Capture the cell that displays the provided text and extract its [x, y] central coordinate. 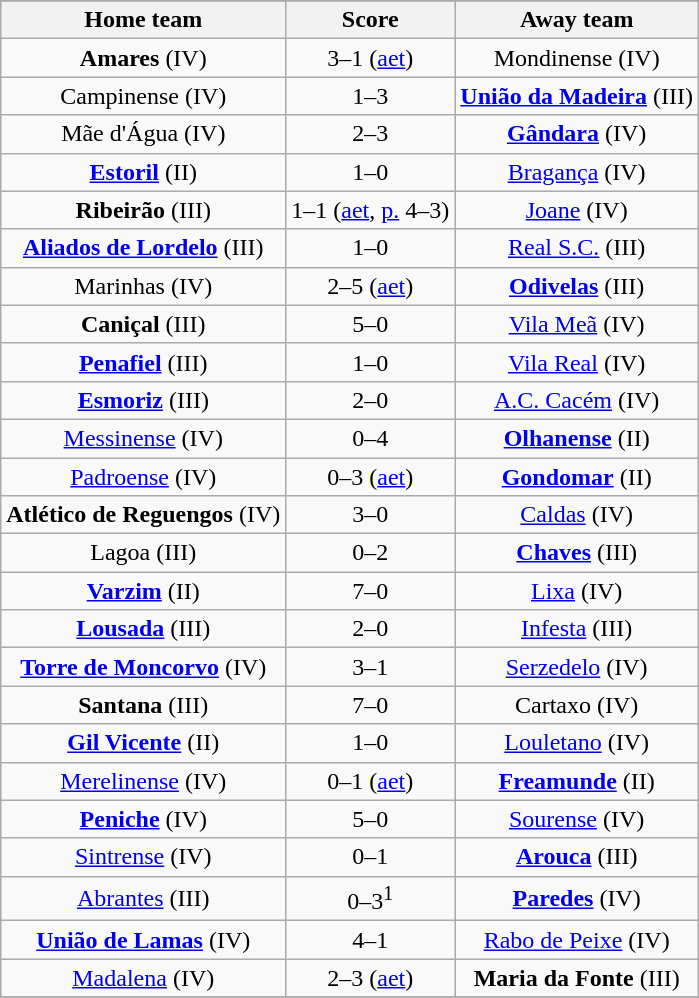
Serzedelo (IV) [577, 667]
Lagoa (III) [144, 553]
Bragança (IV) [577, 172]
Away team [577, 20]
Caldas (IV) [577, 515]
4–1 [370, 940]
Ribeirão (III) [144, 210]
0–3 (aet) [370, 477]
0–1 (aet) [370, 781]
2–3 [370, 134]
0–1 [370, 857]
Sintrense (IV) [144, 857]
Joane (IV) [577, 210]
Madalena (IV) [144, 978]
Vila Meã (IV) [577, 324]
Peniche (IV) [144, 819]
Abrantes (III) [144, 898]
Mãe d'Água (IV) [144, 134]
1–1 (aet, p. 4–3) [370, 210]
Olhanense (II) [577, 438]
Estoril (II) [144, 172]
1–3 [370, 96]
Merelinense (IV) [144, 781]
Paredes (IV) [577, 898]
Lixa (IV) [577, 591]
Freamunde (II) [577, 781]
Varzim (II) [144, 591]
Atlético de Reguengos (IV) [144, 515]
Maria da Fonte (III) [577, 978]
Score [370, 20]
Santana (III) [144, 705]
Chaves (III) [577, 553]
A.C. Cacém (IV) [577, 400]
Padroense (IV) [144, 477]
Sourense (IV) [577, 819]
Marinhas (IV) [144, 286]
Home team [144, 20]
Arouca (III) [577, 857]
Penafiel (III) [144, 362]
Aliados de Lordelo (III) [144, 248]
2–3 (aet) [370, 978]
União de Lamas (IV) [144, 940]
3–1 (aet) [370, 58]
Mondinense (IV) [577, 58]
3–0 [370, 515]
Gondomar (II) [577, 477]
Gândara (IV) [577, 134]
Caniçal (III) [144, 324]
0–2 [370, 553]
2–5 (aet) [370, 286]
Amares (IV) [144, 58]
3–1 [370, 667]
Real S.C. (III) [577, 248]
Torre de Moncorvo (IV) [144, 667]
Vila Real (IV) [577, 362]
União da Madeira (III) [577, 96]
Cartaxo (IV) [577, 705]
0–31 [370, 898]
Esmoriz (III) [144, 400]
Rabo de Peixe (IV) [577, 940]
Messinense (IV) [144, 438]
Campinense (IV) [144, 96]
Louletano (IV) [577, 743]
Lousada (III) [144, 629]
Gil Vicente (II) [144, 743]
Odivelas (III) [577, 286]
0–4 [370, 438]
Infesta (III) [577, 629]
